Pinpoint the cell where the given text exists, returning its (x, y) midpoint coordinate. 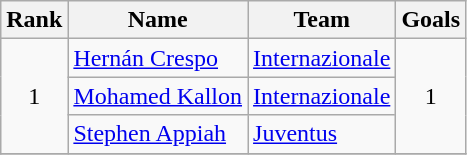
Rank (34, 20)
Team (322, 20)
Stephen Appiah (158, 134)
Goals (431, 20)
Name (158, 20)
Mohamed Kallon (158, 96)
Hernán Crespo (158, 58)
Juventus (322, 134)
